Locate the cell with the specified text and output its (X, Y) center coordinate. 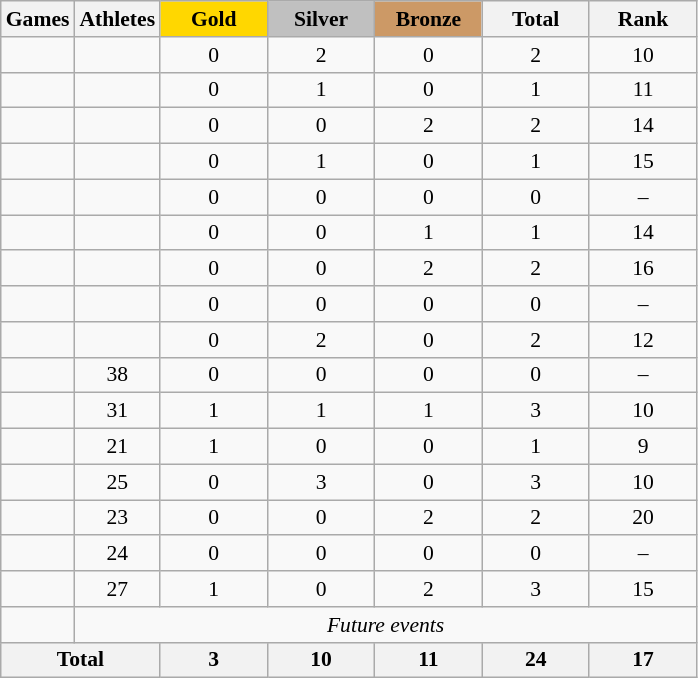
17 (642, 660)
27 (117, 589)
38 (117, 375)
9 (642, 447)
Athletes (117, 19)
Gold (214, 19)
31 (117, 411)
21 (117, 447)
12 (642, 340)
Rank (642, 19)
Future events (385, 625)
20 (642, 518)
16 (642, 269)
Games (38, 19)
Bronze (428, 19)
25 (117, 482)
Silver (320, 19)
23 (117, 518)
